Determine the (X, Y) coordinate at the center of the cell enclosing the given text.  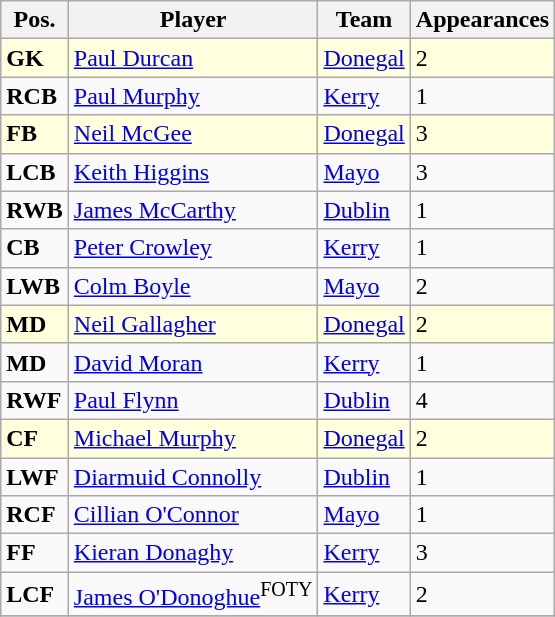
CF (35, 438)
Keith Higgins (193, 172)
Paul Murphy (193, 96)
FF (35, 553)
RWF (35, 400)
Team (364, 20)
Paul Durcan (193, 58)
Diarmuid Connolly (193, 477)
Colm Boyle (193, 286)
GK (35, 58)
David Moran (193, 362)
4 (482, 400)
Peter Crowley (193, 248)
RCF (35, 515)
Kieran Donaghy (193, 553)
Player (193, 20)
Neil McGee (193, 134)
James McCarthy (193, 210)
LCB (35, 172)
Paul Flynn (193, 400)
Michael Murphy (193, 438)
FB (35, 134)
James O'DonoghueFOTY (193, 594)
RCB (35, 96)
Neil Gallagher (193, 324)
Pos. (35, 20)
LCF (35, 594)
Cillian O'Connor (193, 515)
Appearances (482, 20)
RWB (35, 210)
LWF (35, 477)
CB (35, 248)
LWB (35, 286)
